Pinpoint the cell where the given text exists, returning its [X, Y] midpoint coordinate. 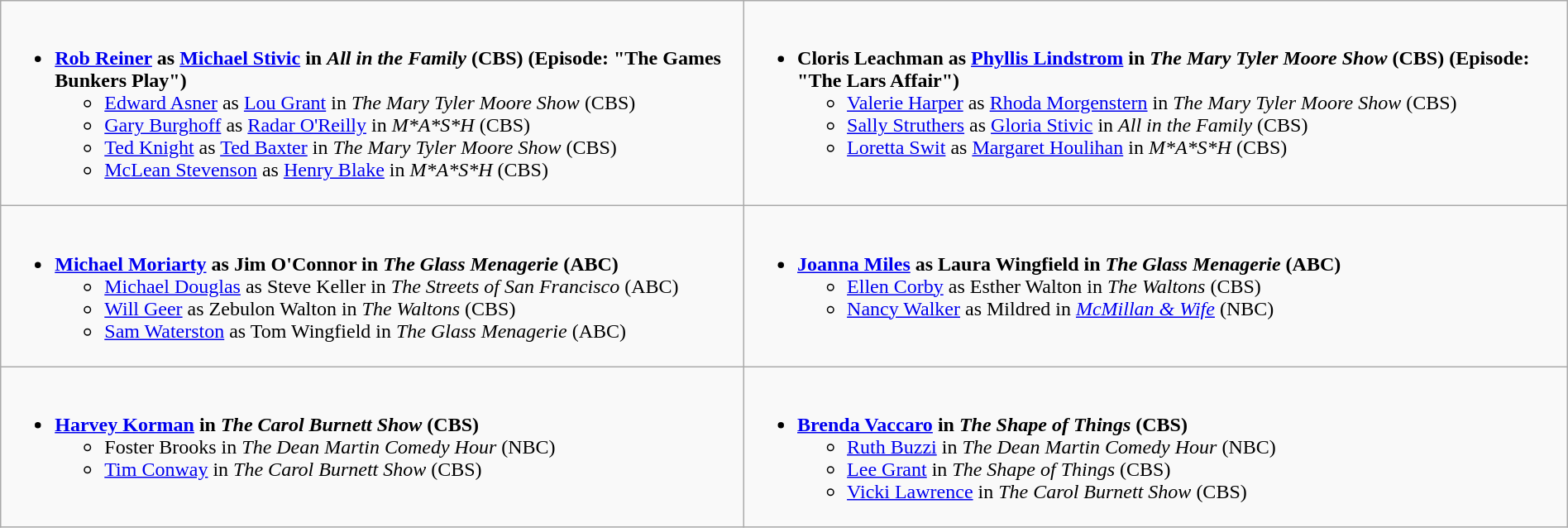
Harvey Korman in The Carol Burnett Show (CBS)Foster Brooks in The Dean Martin Comedy Hour (NBC)Tim Conway in The Carol Burnett Show (CBS) [372, 447]
